Return (x, y) of the center of cell containing provided text 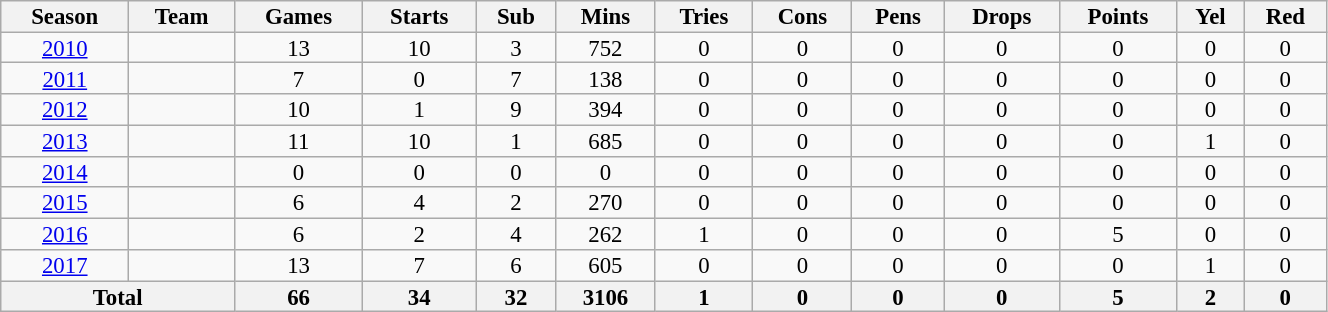
685 (606, 140)
34 (420, 296)
Sub (516, 16)
9 (516, 110)
3 (516, 48)
2011 (65, 78)
32 (516, 296)
270 (606, 204)
2015 (65, 204)
262 (606, 234)
Tries (704, 16)
Pens (898, 16)
Yel (1211, 16)
66 (299, 296)
2013 (65, 140)
752 (606, 48)
2010 (65, 48)
Drops (1002, 16)
Points (1118, 16)
Total (118, 296)
Games (299, 16)
394 (606, 110)
Mins (606, 16)
2016 (65, 234)
2012 (65, 110)
138 (606, 78)
11 (299, 140)
3106 (606, 296)
Season (65, 16)
Cons (802, 16)
2014 (65, 172)
2017 (65, 266)
Team (182, 16)
Red (1285, 16)
Starts (420, 16)
605 (606, 266)
